Extract the [x, y] coordinate from the center of the cell holding the provided text.  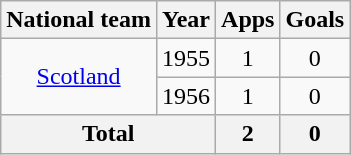
Goals [315, 20]
Year [186, 20]
Total [108, 134]
1956 [186, 96]
2 [248, 134]
1955 [186, 58]
National team [79, 20]
Scotland [79, 77]
Apps [248, 20]
